Provide the [x, y] coordinate of the cell's center where the given text is located.  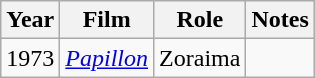
Zoraima [200, 58]
Notes [280, 20]
Papillon [107, 58]
1973 [30, 58]
Film [107, 20]
Year [30, 20]
Role [200, 20]
